Extract the (X, Y) coordinate from the center of the cell holding the provided text.  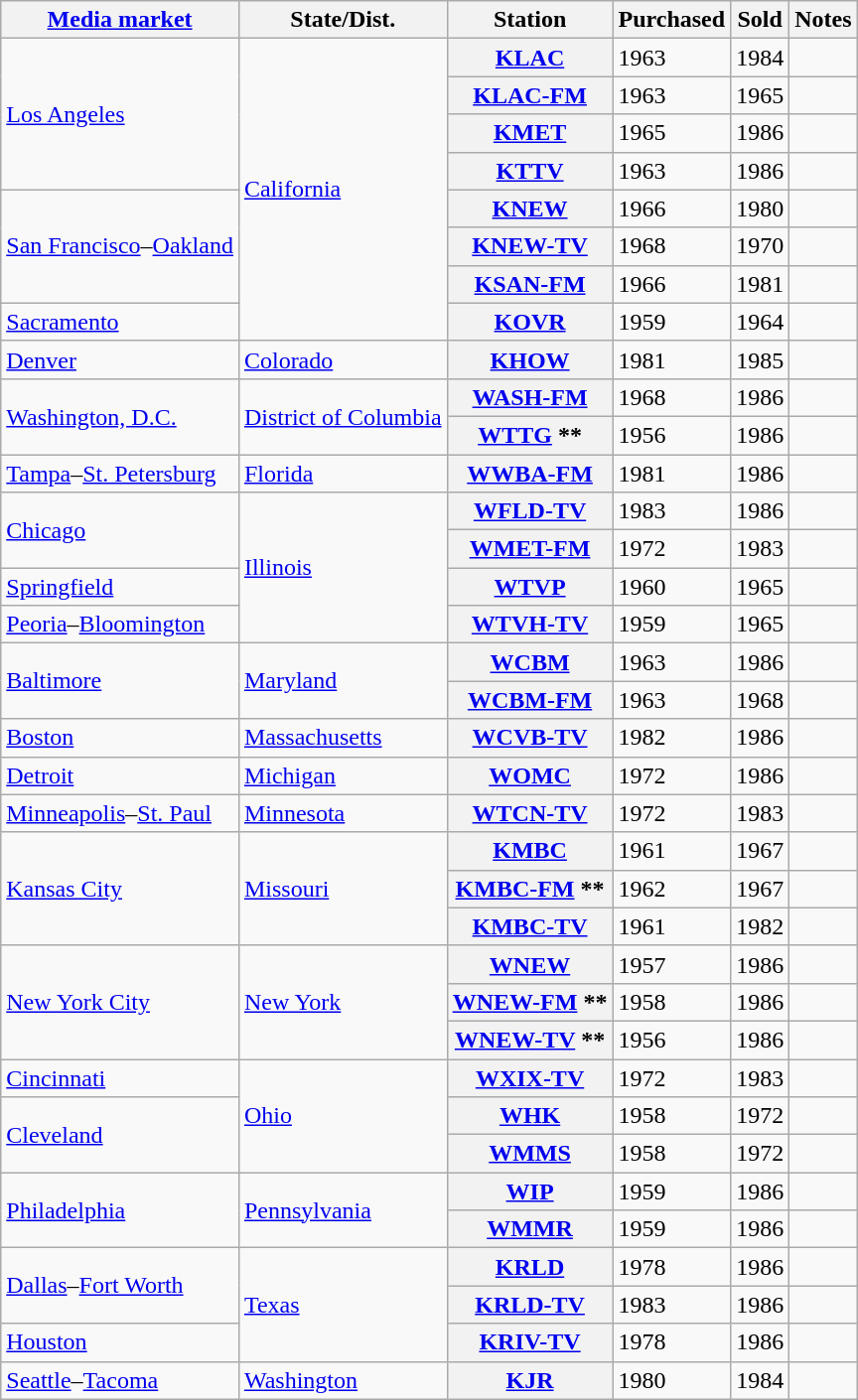
WNEW-TV ** (530, 1040)
Michigan (343, 775)
WTVP (530, 587)
WWBA-FM (530, 474)
WASH-FM (530, 397)
WXIX-TV (530, 1077)
KOVR (530, 322)
Ohio (343, 1115)
WNEW-FM ** (530, 1002)
WTVH-TV (530, 625)
Boston (120, 738)
WTTG ** (530, 435)
Minneapolis–St. Paul (120, 813)
KSAN-FM (530, 284)
Tampa–St. Petersburg (120, 474)
KNEW-TV (530, 246)
Pennsylvania (343, 1210)
KRLD (530, 1267)
California (343, 190)
Missouri (343, 889)
Kansas City (120, 889)
KMET (530, 133)
KNEW (530, 209)
Dallas–Fort Worth (120, 1286)
1962 (671, 889)
Philadelphia (120, 1210)
District of Columbia (343, 416)
Texas (343, 1305)
Maryland (343, 681)
Springfield (120, 587)
KMBC (530, 851)
Peoria–Bloomington (120, 625)
Sacramento (120, 322)
Chicago (120, 530)
Station (530, 20)
WMET-FM (530, 549)
KLAC-FM (530, 95)
Detroit (120, 775)
Colorado (343, 359)
Denver (120, 359)
Minnesota (343, 813)
Florida (343, 474)
KRIV-TV (530, 1342)
KRLD-TV (530, 1305)
WTCN-TV (530, 813)
Washington (343, 1380)
Cincinnati (120, 1077)
New York City (120, 1002)
1985 (761, 359)
WHK (530, 1116)
WMMR (530, 1229)
WCVB-TV (530, 738)
New York (343, 1002)
WOMC (530, 775)
KMBC-TV (530, 926)
WFLD-TV (530, 511)
WCBM-FM (530, 700)
Illinois (343, 568)
WIP (530, 1191)
WCBM (530, 662)
San Francisco–Oakland (120, 246)
Cleveland (120, 1135)
State/Dist. (343, 20)
Baltimore (120, 681)
KTTV (530, 171)
Sold (761, 20)
1957 (671, 964)
1960 (671, 587)
Washington, D.C. (120, 416)
Houston (120, 1342)
KHOW (530, 359)
WNEW (530, 964)
KLAC (530, 58)
1964 (761, 322)
Seattle–Tacoma (120, 1380)
Media market (120, 20)
Purchased (671, 20)
KMBC-FM ** (530, 889)
1970 (761, 246)
WMMS (530, 1154)
Notes (823, 20)
Massachusetts (343, 738)
Los Angeles (120, 114)
KJR (530, 1380)
